From the cell containing the given text, extract its center point as [X, Y] coordinate. 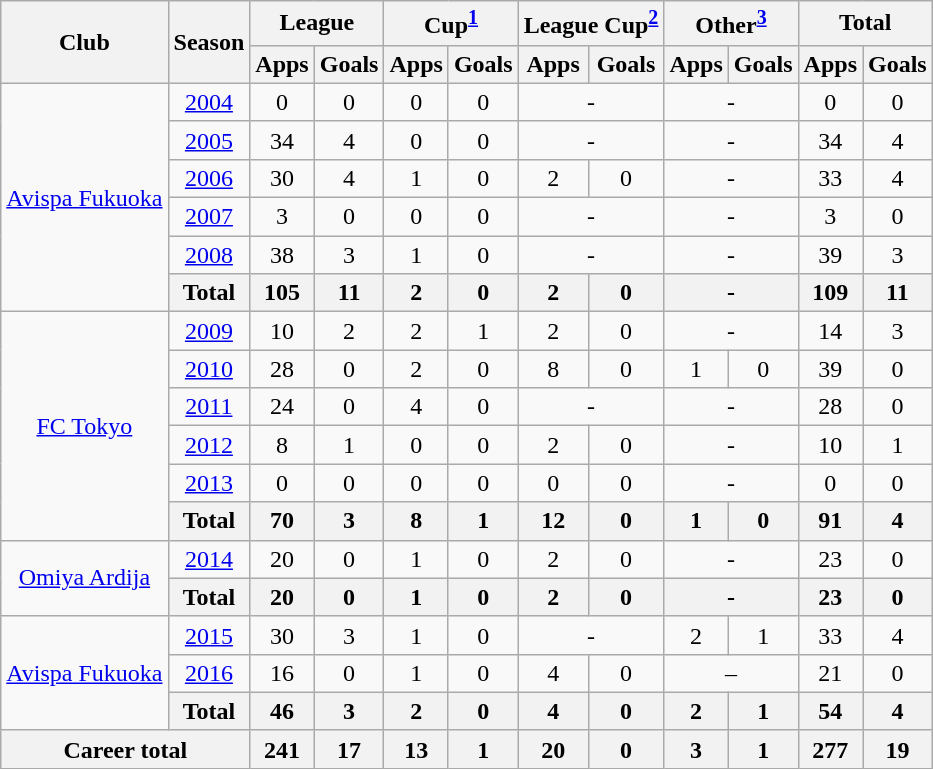
2005 [209, 140]
FC Tokyo [84, 426]
2014 [209, 559]
2007 [209, 217]
League Cup2 [591, 24]
24 [282, 407]
91 [830, 521]
241 [282, 749]
13 [416, 749]
Other3 [731, 24]
109 [830, 293]
Omiya Ardija [84, 578]
Season [209, 42]
17 [349, 749]
2015 [209, 635]
46 [282, 711]
2011 [209, 407]
19 [897, 749]
Cup1 [451, 24]
21 [830, 673]
16 [282, 673]
54 [830, 711]
2012 [209, 445]
14 [830, 331]
70 [282, 521]
105 [282, 293]
2013 [209, 483]
2008 [209, 255]
2009 [209, 331]
2010 [209, 369]
Club [84, 42]
2016 [209, 673]
2004 [209, 102]
League [317, 24]
12 [553, 521]
– [731, 673]
2006 [209, 178]
38 [282, 255]
Career total [126, 749]
277 [830, 749]
